Provide the [X, Y] coordinate of the cell's center where the given text is located.  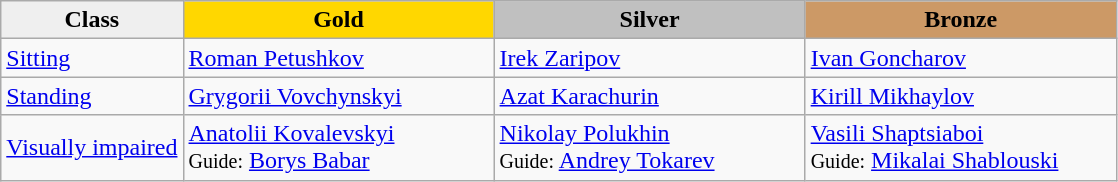
Silver [650, 20]
Ivan Goncharov [960, 58]
Vasili ShaptsiaboiGuide: Mikalai Shablouski [960, 148]
Irek Zaripov [650, 58]
Gold [338, 20]
Nikolay PolukhinGuide: Andrey Tokarev [650, 148]
Visually impaired [92, 148]
Grygorii Vovchynskyi [338, 96]
Sitting [92, 58]
Bronze [960, 20]
Kirill Mikhaylov [960, 96]
Roman Petushkov [338, 58]
Azat Karachurin [650, 96]
Standing [92, 96]
Class [92, 20]
Anatolii KovalevskyiGuide: Borys Babar [338, 148]
